Determine the (x, y) coordinate at the center of the cell enclosing the given text.  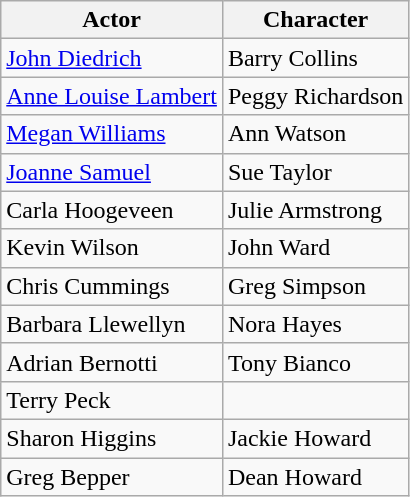
Kevin Wilson (112, 248)
Ann Watson (315, 134)
Sharon Higgins (112, 438)
Megan Williams (112, 134)
Actor (112, 20)
Jackie Howard (315, 438)
Dean Howard (315, 477)
John Ward (315, 248)
Anne Louise Lambert (112, 96)
Joanne Samuel (112, 172)
Tony Bianco (315, 362)
Greg Bepper (112, 477)
John Diedrich (112, 58)
Character (315, 20)
Barry Collins (315, 58)
Terry Peck (112, 400)
Julie Armstrong (315, 210)
Barbara Llewellyn (112, 324)
Greg Simpson (315, 286)
Adrian Bernotti (112, 362)
Sue Taylor (315, 172)
Chris Cummings (112, 286)
Carla Hoogeveen (112, 210)
Nora Hayes (315, 324)
Peggy Richardson (315, 96)
